Search for the cell housing the specified text and yield its [x, y] center coordinate. 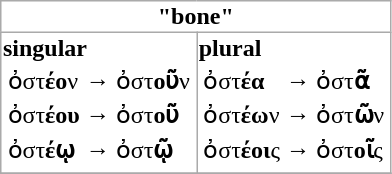
"bone" [196, 17]
ὀστέῳ [44, 150]
ὀστοῦ [152, 115]
singular ὀστέον → ὀστοῦν ὀστέου → ὀστοῦ ὀστέῳ → ὀστῷ [99, 102]
ὀστοῦν [152, 80]
ὀστῶν [350, 115]
ὀστῷ [152, 150]
plural ὀστέα → ὀστᾶ ὀστέων → ὀστῶν ὀστέοις → ὀστοῖς [293, 102]
ὀστέα [242, 80]
ὀστέων [242, 115]
ὀστᾶ [350, 80]
ὀστοῖς [350, 150]
ὀστέοις [242, 150]
ὀστέου [44, 115]
ὀστέον [44, 80]
